Scan for the cell matching the given text and deliver its [X, Y] coordinate at center. 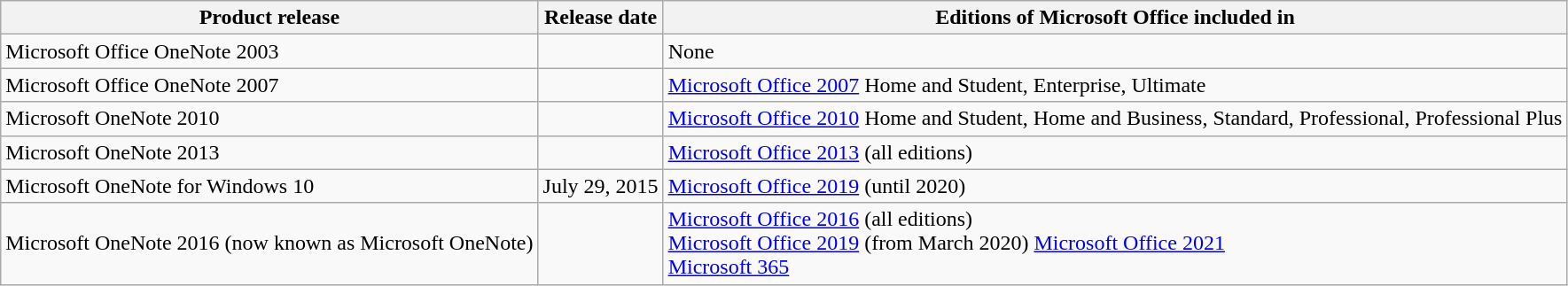
Microsoft Office OneNote 2003 [269, 51]
Microsoft Office 2013 (all editions) [1115, 152]
Microsoft Office 2016 (all editions)Microsoft Office 2019 (from March 2020) Microsoft Office 2021Microsoft 365 [1115, 243]
Release date [601, 18]
Microsoft OneNote for Windows 10 [269, 186]
Microsoft Office 2010 Home and Student, Home and Business, Standard, Professional, Professional Plus [1115, 119]
Microsoft Office 2007 Home and Student, Enterprise, Ultimate [1115, 85]
Product release [269, 18]
Microsoft OneNote 2016 (now known as Microsoft OneNote) [269, 243]
Editions of Microsoft Office included in [1115, 18]
None [1115, 51]
Microsoft Office OneNote 2007 [269, 85]
July 29, 2015 [601, 186]
Microsoft OneNote 2010 [269, 119]
Microsoft OneNote 2013 [269, 152]
Microsoft Office 2019 (until 2020) [1115, 186]
